Return the (x, y) coordinate for the center point of the cell that contains the specified text.  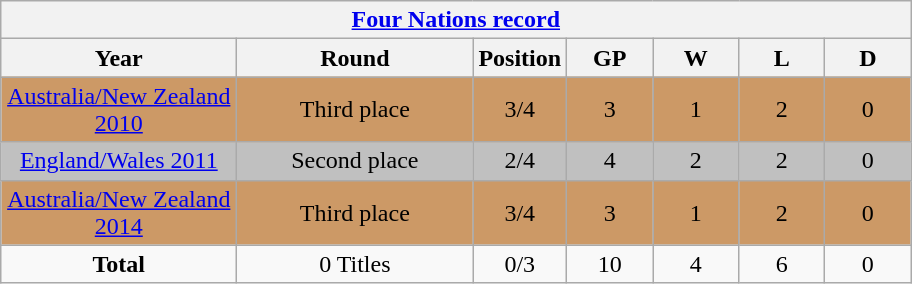
0/3 (520, 264)
Australia/New Zealand 2014 (119, 212)
GP (610, 58)
10 (610, 264)
2/4 (520, 161)
6 (782, 264)
D (868, 58)
Position (520, 58)
L (782, 58)
Four Nations record (456, 20)
Second place (355, 161)
0 Titles (355, 264)
England/Wales 2011 (119, 161)
Round (355, 58)
W (696, 58)
Australia/New Zealand 2010 (119, 110)
Year (119, 58)
Total (119, 264)
